Extract the [X, Y] coordinate from the center of the cell holding the provided text.  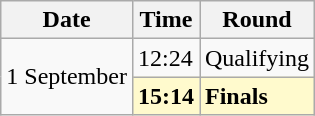
12:24 [166, 58]
Date [67, 20]
Qualifying [258, 58]
Time [166, 20]
Finals [258, 96]
Round [258, 20]
1 September [67, 77]
15:14 [166, 96]
